Identify which cell holds the provided text, then report its [X, Y] central coordinate. 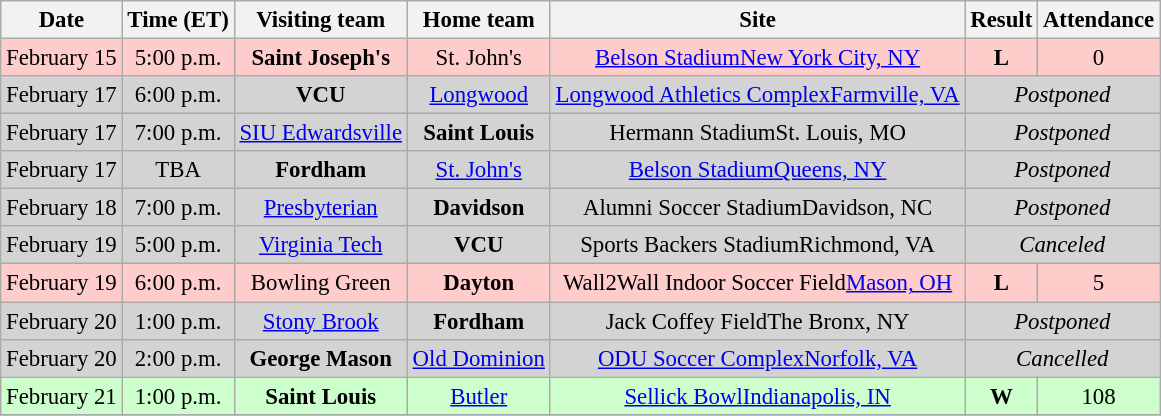
108 [1099, 396]
SIU Edwardsville [320, 133]
George Mason [320, 358]
Longwood Athletics ComplexFarmville, VA [758, 95]
Belson StadiumNew York City, NY [758, 58]
Davidson [478, 208]
0 [1099, 58]
Butler [478, 396]
Stony Brook [320, 321]
Date [62, 20]
February 18 [62, 208]
Hermann StadiumSt. Louis, MO [758, 133]
Time (ET) [178, 20]
Old Dominion [478, 358]
Longwood [478, 95]
Belson StadiumQueens, NY [758, 170]
Home team [478, 20]
Virginia Tech [320, 245]
Jack Coffey FieldThe Bronx, NY [758, 321]
Bowling Green [320, 283]
TBA [178, 170]
Presbyterian [320, 208]
Site [758, 20]
Attendance [1099, 20]
Visiting team [320, 20]
ODU Soccer ComplexNorfolk, VA [758, 358]
2:00 p.m. [178, 358]
Sports Backers StadiumRichmond, VA [758, 245]
5 [1099, 283]
Alumni Soccer StadiumDavidson, NC [758, 208]
Result [1002, 20]
Canceled [1062, 245]
W [1002, 396]
February 15 [62, 58]
February 21 [62, 396]
Cancelled [1062, 358]
Saint Joseph's [320, 58]
Sellick BowlIndianapolis, IN [758, 396]
Dayton [478, 283]
Wall2Wall Indoor Soccer FieldMason, OH [758, 283]
